Pinpoint the cell where the given text exists, returning its [X, Y] midpoint coordinate. 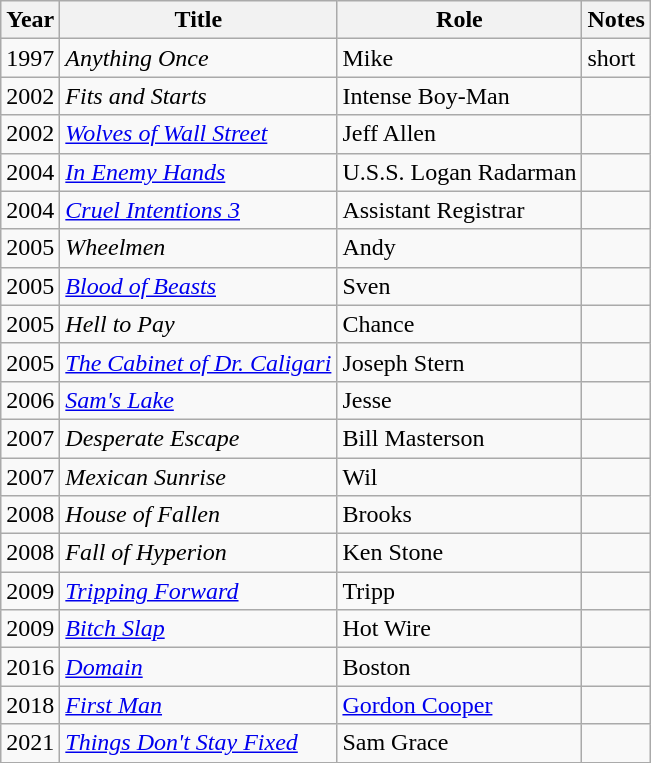
Fall of Hyperion [198, 553]
Mexican Sunrise [198, 477]
Notes [616, 20]
1997 [30, 58]
Gordon Cooper [460, 705]
Jesse [460, 400]
Hell to Pay [198, 324]
Sam Grace [460, 743]
Brooks [460, 515]
Bill Masterson [460, 438]
Intense Boy-Man [460, 96]
Wil [460, 477]
Ken Stone [460, 553]
Domain [198, 667]
Bitch Slap [198, 629]
Anything Once [198, 58]
Cruel Intentions 3 [198, 210]
Joseph Stern [460, 362]
In Enemy Hands [198, 172]
The Cabinet of Dr. Caligari [198, 362]
Blood of Beasts [198, 286]
Year [30, 20]
Role [460, 20]
Fits and Starts [198, 96]
short [616, 58]
2016 [30, 667]
Chance [460, 324]
Things Don't Stay Fixed [198, 743]
Andy [460, 248]
First Man [198, 705]
Wheelmen [198, 248]
U.S.S. Logan Radarman [460, 172]
Mike [460, 58]
Tripp [460, 591]
Tripping Forward [198, 591]
Sam's Lake [198, 400]
Sven [460, 286]
Assistant Registrar [460, 210]
2021 [30, 743]
Jeff Allen [460, 134]
2006 [30, 400]
House of Fallen [198, 515]
Hot Wire [460, 629]
Title [198, 20]
2018 [30, 705]
Wolves of Wall Street [198, 134]
Boston [460, 667]
Desperate Escape [198, 438]
